Return the [X, Y] coordinate for the center point of the cell that contains the specified text.  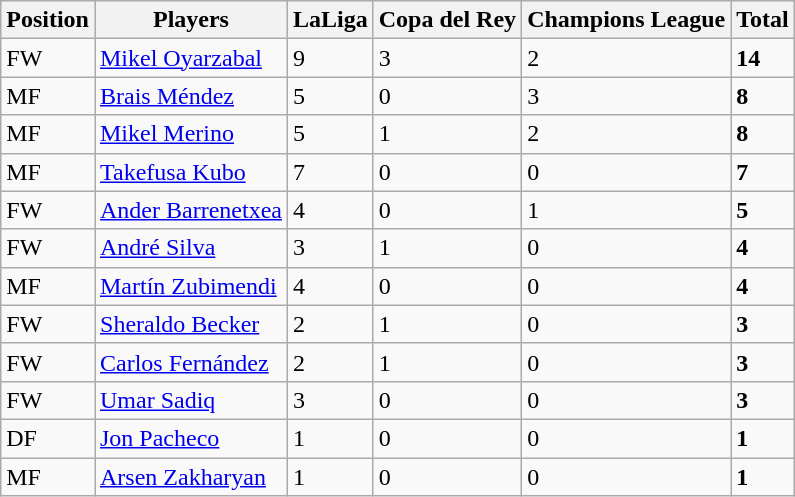
Carlos Fernández [190, 362]
Mikel Oyarzabal [190, 58]
Players [190, 20]
Brais Méndez [190, 96]
Ander Barrenetxea [190, 210]
Copa del Rey [447, 20]
LaLiga [330, 20]
André Silva [190, 248]
Total [763, 20]
Arsen Zakharyan [190, 477]
Mikel Merino [190, 134]
Martín Zubimendi [190, 286]
Jon Pacheco [190, 438]
Sheraldo Becker [190, 324]
Champions League [626, 20]
14 [763, 58]
DF [48, 438]
Umar Sadiq [190, 400]
Position [48, 20]
Takefusa Kubo [190, 172]
9 [330, 58]
